Provide the (x, y) coordinate of the cell's center where the given text is located.  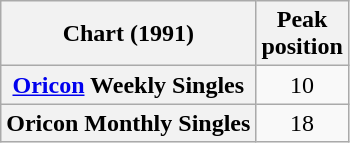
Peakposition (302, 34)
18 (302, 123)
10 (302, 85)
Chart (1991) (128, 34)
Oricon Monthly Singles (128, 123)
Oricon Weekly Singles (128, 85)
